Scan for the cell matching the given text and deliver its [X, Y] coordinate at center. 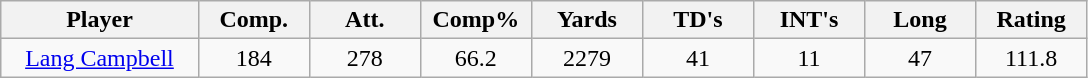
2279 [586, 58]
Att. [364, 20]
111.8 [1032, 58]
Rating [1032, 20]
INT's [808, 20]
Lang Campbell [100, 58]
66.2 [476, 58]
Yards [586, 20]
Comp% [476, 20]
47 [920, 58]
184 [254, 58]
278 [364, 58]
41 [698, 58]
Player [100, 20]
TD's [698, 20]
Long [920, 20]
Comp. [254, 20]
11 [808, 58]
